Identify which cell holds the provided text, then report its (X, Y) central coordinate. 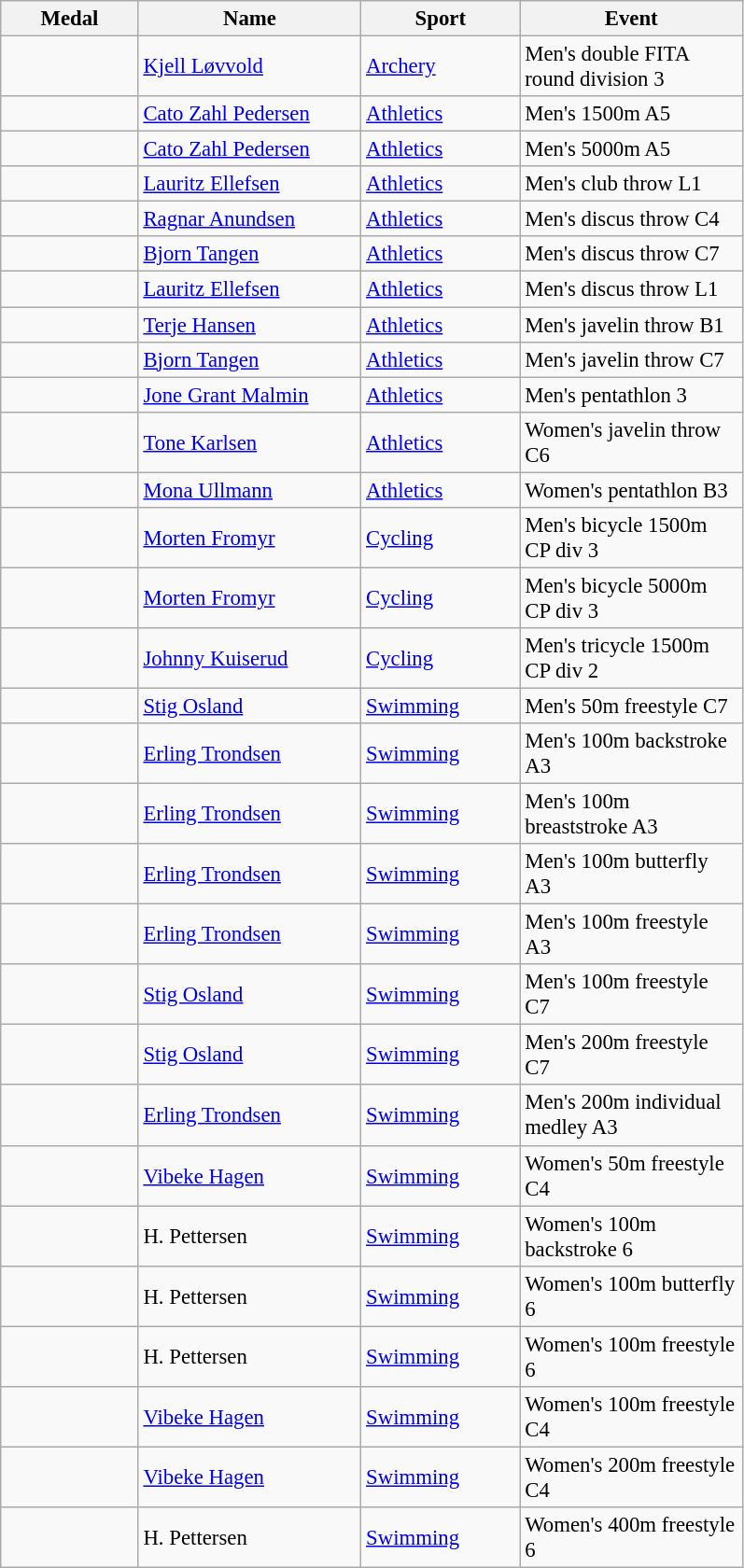
Men's discus throw L1 (631, 289)
Men's 5000m A5 (631, 149)
Kjell Løvvold (250, 67)
Men's double FITA round division 3 (631, 67)
Women's 100m freestyle C4 (631, 1417)
Women's 400m freestyle 6 (631, 1538)
Men's 100m backstroke A3 (631, 754)
Event (631, 19)
Men's bicycle 1500m CP div 3 (631, 538)
Men's club throw L1 (631, 184)
Mona Ullmann (250, 490)
Name (250, 19)
Men's 1500m A5 (631, 114)
Archery (441, 67)
Sport (441, 19)
Men's discus throw C7 (631, 255)
Men's 100m breaststroke A3 (631, 814)
Men's 100m freestyle C7 (631, 995)
Men's discus throw C4 (631, 219)
Men's javelin throw C7 (631, 359)
Men's 100m freestyle A3 (631, 935)
Women's 200m freestyle C4 (631, 1477)
Terje Hansen (250, 325)
Men's 100m butterfly A3 (631, 874)
Medal (69, 19)
Women's javelin throw C6 (631, 442)
Men's javelin throw B1 (631, 325)
Men's 200m freestyle C7 (631, 1055)
Tone Karlsen (250, 442)
Men's bicycle 5000m CP div 3 (631, 597)
Jone Grant Malmin (250, 395)
Women's 100m backstroke 6 (631, 1236)
Ragnar Anundsen (250, 219)
Women's 50m freestyle C4 (631, 1176)
Women's 100m butterfly 6 (631, 1295)
Johnny Kuiserud (250, 659)
Women's pentathlon B3 (631, 490)
Men's pentathlon 3 (631, 395)
Men's tricycle 1500m CP div 2 (631, 659)
Men's 50m freestyle C7 (631, 706)
Women's 100m freestyle 6 (631, 1357)
Men's 200m individual medley A3 (631, 1116)
